Capture the cell that displays the provided text and extract its (x, y) central coordinate. 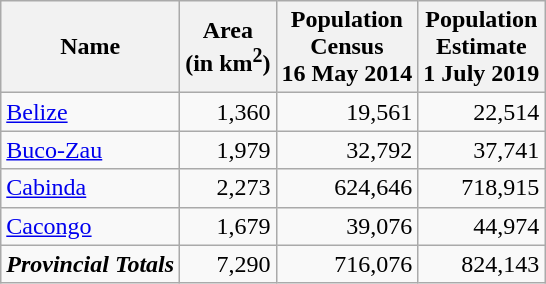
624,646 (347, 188)
Buco-Zau (90, 150)
716,076 (347, 264)
718,915 (482, 188)
37,741 (482, 150)
44,974 (482, 226)
22,514 (482, 112)
Provincial Totals (90, 264)
1,360 (228, 112)
7,290 (228, 264)
19,561 (347, 112)
32,792 (347, 150)
39,076 (347, 226)
PopulationEstimate 1 July 2019 (482, 47)
2,273 (228, 188)
PopulationCensus 16 May 2014 (347, 47)
Cacongo (90, 226)
1,979 (228, 150)
Name (90, 47)
Belize (90, 112)
Area (in km2) (228, 47)
Cabinda (90, 188)
1,679 (228, 226)
824,143 (482, 264)
